Scan for the cell matching the given text and deliver its [X, Y] coordinate at center. 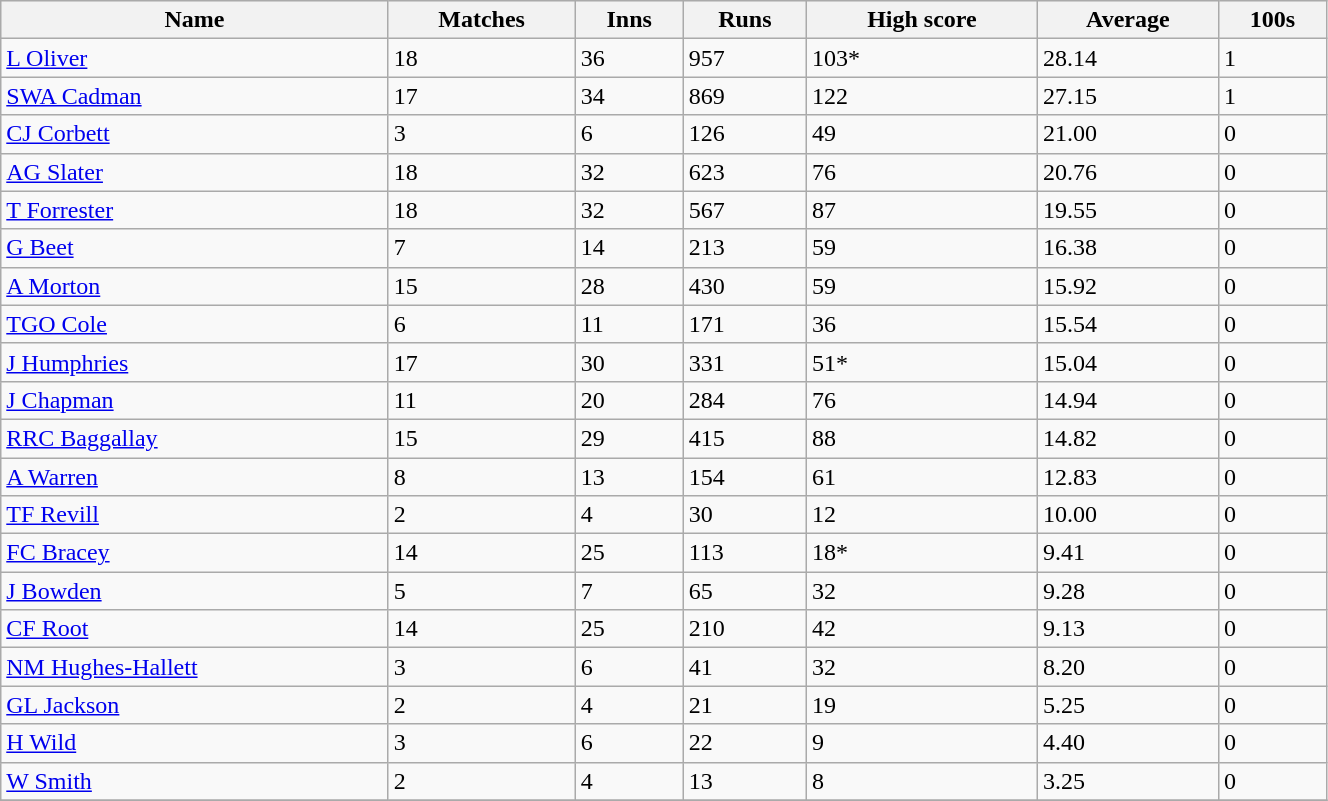
GL Jackson [194, 705]
Average [1128, 20]
51* [922, 362]
NM Hughes-Hallett [194, 667]
FC Bracey [194, 553]
14.94 [1128, 400]
34 [629, 96]
20 [629, 400]
331 [744, 362]
29 [629, 438]
126 [744, 134]
RRC Baggallay [194, 438]
TF Revill [194, 515]
430 [744, 286]
CF Root [194, 629]
171 [744, 324]
Inns [629, 20]
9 [922, 743]
122 [922, 96]
5.25 [1128, 705]
16.38 [1128, 248]
65 [744, 591]
W Smith [194, 781]
42 [922, 629]
J Chapman [194, 400]
113 [744, 553]
28 [629, 286]
SWA Cadman [194, 96]
T Forrester [194, 210]
9.13 [1128, 629]
957 [744, 58]
A Warren [194, 477]
49 [922, 134]
TGO Cole [194, 324]
14.82 [1128, 438]
210 [744, 629]
A Morton [194, 286]
87 [922, 210]
19 [922, 705]
41 [744, 667]
12 [922, 515]
12.83 [1128, 477]
88 [922, 438]
21 [744, 705]
21.00 [1128, 134]
27.15 [1128, 96]
L Oliver [194, 58]
869 [744, 96]
Matches [482, 20]
10.00 [1128, 515]
415 [744, 438]
9.41 [1128, 553]
9.28 [1128, 591]
623 [744, 172]
J Humphries [194, 362]
213 [744, 248]
28.14 [1128, 58]
15.92 [1128, 286]
22 [744, 743]
G Beet [194, 248]
61 [922, 477]
103* [922, 58]
5 [482, 591]
AG Slater [194, 172]
15.54 [1128, 324]
4.40 [1128, 743]
3.25 [1128, 781]
100s [1272, 20]
Name [194, 20]
154 [744, 477]
567 [744, 210]
20.76 [1128, 172]
8.20 [1128, 667]
Runs [744, 20]
H Wild [194, 743]
High score [922, 20]
19.55 [1128, 210]
CJ Corbett [194, 134]
284 [744, 400]
J Bowden [194, 591]
18* [922, 553]
15.04 [1128, 362]
